Capture the cell that displays the provided text and extract its [x, y] central coordinate. 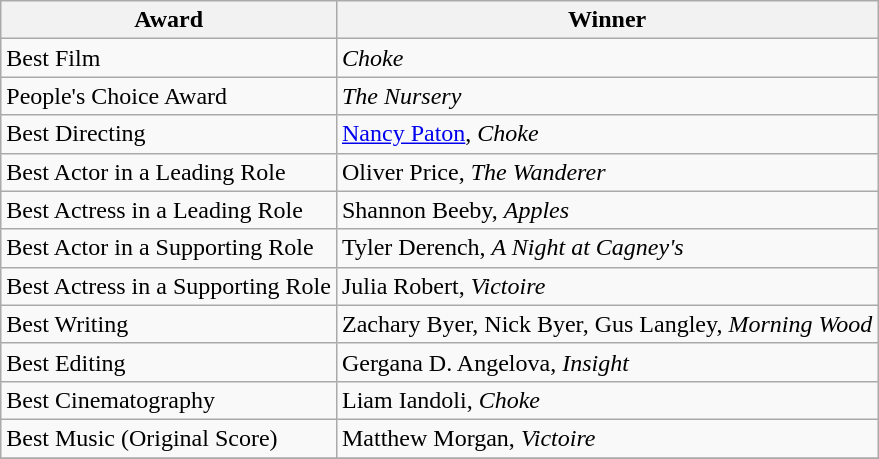
Choke [606, 58]
Liam Iandoli, Choke [606, 400]
Zachary Byer, Nick Byer, Gus Langley, Morning Wood [606, 324]
Nancy Paton, Choke [606, 134]
Oliver Price, The Wanderer [606, 172]
Best Cinematography [169, 400]
Best Actress in a Leading Role [169, 210]
Tyler Derench, A Night at Cagney's [606, 248]
Best Actor in a Leading Role [169, 172]
Best Music (Original Score) [169, 438]
Award [169, 20]
Best Directing [169, 134]
Winner [606, 20]
Best Actor in a Supporting Role [169, 248]
Matthew Morgan, Victoire [606, 438]
Shannon Beeby, Apples [606, 210]
Gergana D. Angelova, Insight [606, 362]
Best Film [169, 58]
The Nursery [606, 96]
People's Choice Award [169, 96]
Julia Robert, Victoire [606, 286]
Best Actress in a Supporting Role [169, 286]
Best Editing [169, 362]
Best Writing [169, 324]
